Locate the cell with the specified text and output its [X, Y] center coordinate. 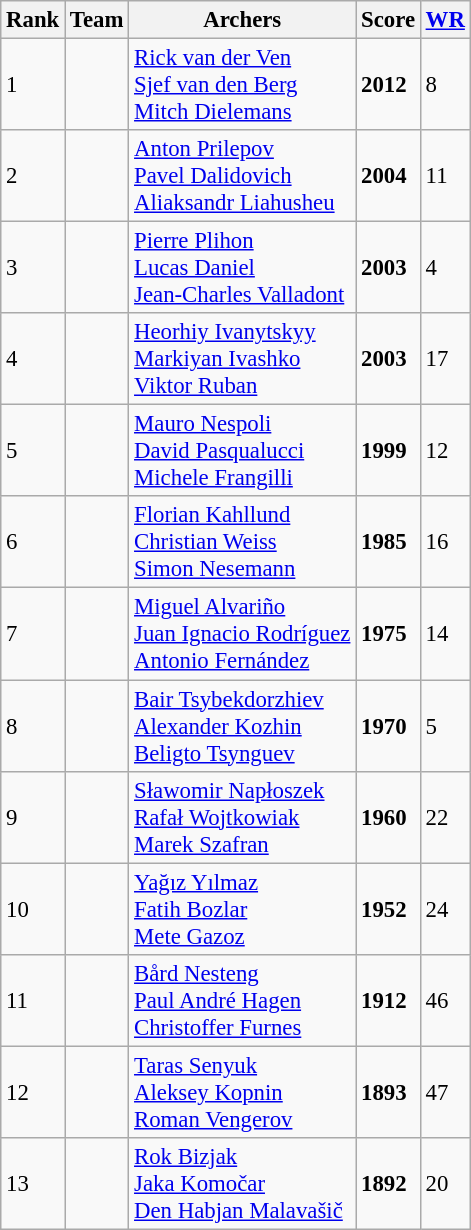
Yağız YılmazFatih BozlarMete Gazoz [242, 909]
Archers [242, 20]
3 [33, 268]
16 [445, 542]
Team [97, 20]
17 [445, 359]
1970 [388, 726]
WR [445, 20]
1960 [388, 817]
22 [445, 817]
2004 [388, 176]
47 [445, 1092]
7 [33, 634]
Pierre PlihonLucas DanielJean-Charles Valladont [242, 268]
Bård NestengPaul André HagenChristoffer Furnes [242, 1000]
6 [33, 542]
1892 [388, 1184]
Miguel AlvariñoJuan Ignacio RodríguezAntonio Fernández [242, 634]
9 [33, 817]
1985 [388, 542]
Florian KahllundChristian WeissSimon Nesemann [242, 542]
13 [33, 1184]
2012 [388, 85]
1999 [388, 451]
14 [445, 634]
1 [33, 85]
1952 [388, 909]
Bair TsybekdorzhievAlexander KozhinBeligto Tsynguev [242, 726]
Rank [33, 20]
Score [388, 20]
10 [33, 909]
1893 [388, 1092]
46 [445, 1000]
Rick van der VenSjef van den BergMitch Dielemans [242, 85]
Heorhiy IvanytskyyMarkiyan IvashkoViktor Ruban [242, 359]
Rok BizjakJaka KomočarDen Habjan Malavašič [242, 1184]
1912 [388, 1000]
Anton PrilepovPavel DalidovichAliaksandr Liahusheu [242, 176]
2 [33, 176]
Sławomir NapłoszekRafał WojtkowiakMarek Szafran [242, 817]
1975 [388, 634]
Mauro NespoliDavid PasqualucciMichele Frangilli [242, 451]
Taras SenyukAleksey KopninRoman Vengerov [242, 1092]
20 [445, 1184]
24 [445, 909]
